From the cell containing the given text, extract its center point as (x, y) coordinate. 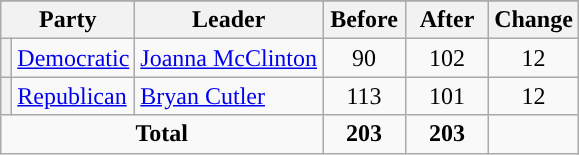
Before (364, 20)
Democratic (74, 58)
90 (364, 58)
Leader (229, 20)
Change (534, 20)
101 (448, 96)
102 (448, 58)
After (448, 20)
Republican (74, 96)
Party (68, 20)
Joanna McClinton (229, 58)
113 (364, 96)
Bryan Cutler (229, 96)
Total (162, 134)
